Extract the (x, y) coordinate from the center of the cell holding the provided text.  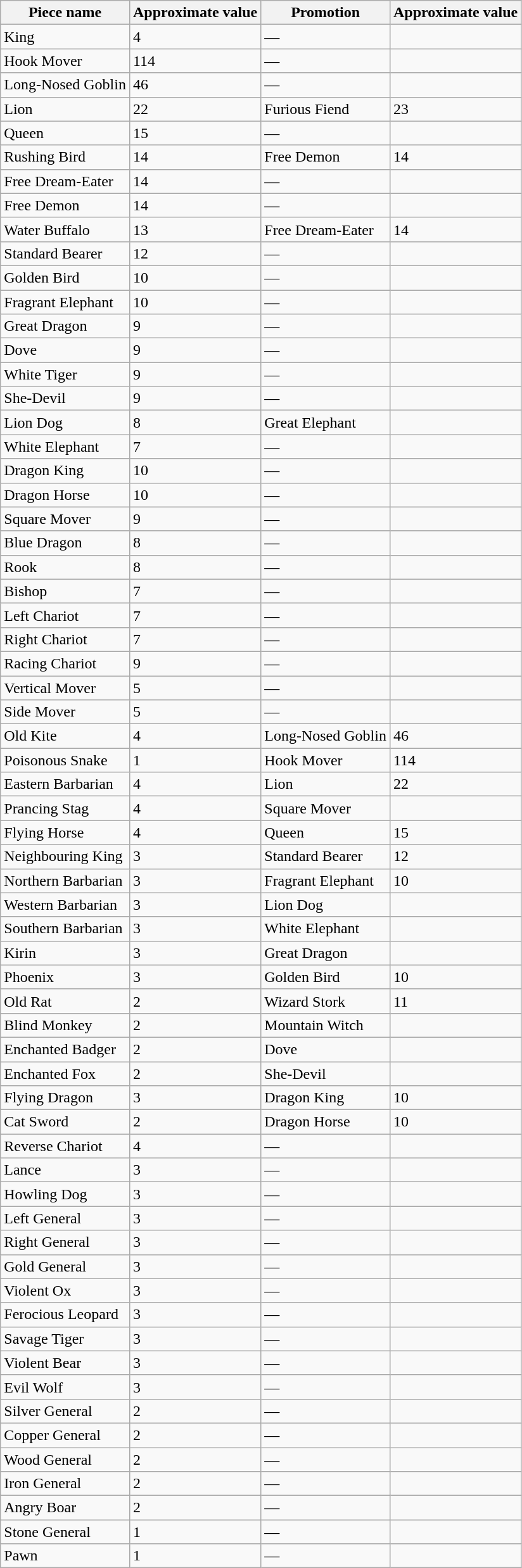
Flying Horse (65, 832)
Lance (65, 1170)
Poisonous Snake (65, 760)
11 (455, 1001)
Ferocious Leopard (65, 1315)
Gold General (65, 1266)
Old Kite (65, 736)
Wood General (65, 1459)
Howling Dog (65, 1194)
Southern Barbarian (65, 929)
Cat Sword (65, 1122)
Stone General (65, 1532)
Northern Barbarian (65, 881)
Right General (65, 1242)
Western Barbarian (65, 905)
Reverse Chariot (65, 1146)
Mountain Witch (326, 1025)
Enchanted Badger (65, 1049)
Prancing Stag (65, 808)
Phoenix (65, 977)
Kirin (65, 953)
Eastern Barbarian (65, 784)
Copper General (65, 1435)
King (65, 37)
Violent Bear (65, 1363)
Blue Dragon (65, 543)
Evil Wolf (65, 1387)
Flying Dragon (65, 1098)
23 (455, 109)
Wizard Stork (326, 1001)
White Tiger (65, 374)
Right Chariot (65, 639)
Silver General (65, 1411)
Rook (65, 567)
Piece name (65, 13)
Left Chariot (65, 615)
Blind Monkey (65, 1025)
Furious Fiend (326, 109)
Bishop (65, 591)
Great Elephant (326, 423)
Side Mover (65, 712)
Promotion (326, 13)
Pawn (65, 1556)
Iron General (65, 1484)
Angry Boar (65, 1508)
Vertical Mover (65, 687)
Old Rat (65, 1001)
Neighbouring King (65, 857)
13 (195, 229)
Enchanted Fox (65, 1074)
Left General (65, 1218)
Rushing Bird (65, 157)
Violent Ox (65, 1291)
Water Buffalo (65, 229)
Racing Chariot (65, 663)
Savage Tiger (65, 1339)
